Locate the cell with the specified text and output its [X, Y] center coordinate. 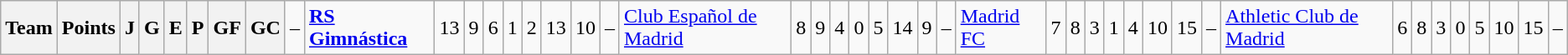
E [176, 28]
Athletic Club de Madrid [1307, 28]
Team [29, 28]
7 [1055, 28]
GF [227, 28]
P [198, 28]
14 [903, 28]
Madrid FC [1001, 28]
RS Gimnástica [369, 28]
J [129, 28]
G [152, 28]
GC [265, 28]
2 [531, 28]
Points [89, 28]
Club Español de Madrid [705, 28]
